Scan for the cell matching the given text and deliver its (x, y) coordinate at center. 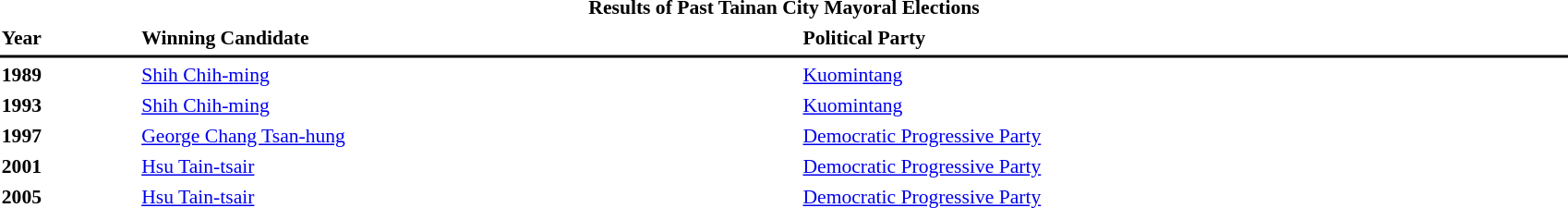
1997 (68, 136)
Hsu Tain-tsair (469, 166)
2001 (68, 166)
Year (68, 38)
Winning Candidate (469, 38)
Political Party (1185, 38)
George Chang Tsan-hung (469, 136)
1993 (68, 105)
1989 (68, 75)
